Return the (X, Y) coordinate for the center point of the cell that contains the specified text.  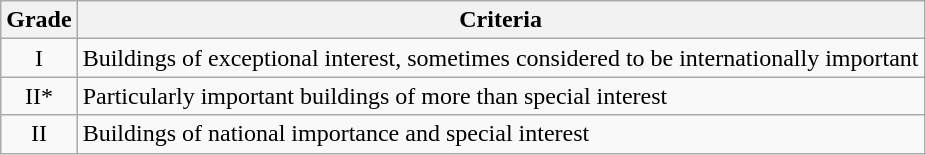
Grade (39, 20)
I (39, 58)
Particularly important buildings of more than special interest (500, 96)
II (39, 134)
II* (39, 96)
Criteria (500, 20)
Buildings of national importance and special interest (500, 134)
Buildings of exceptional interest, sometimes considered to be internationally important (500, 58)
